Find where the given text appears and provide that cell's center as [x, y] coordinate. 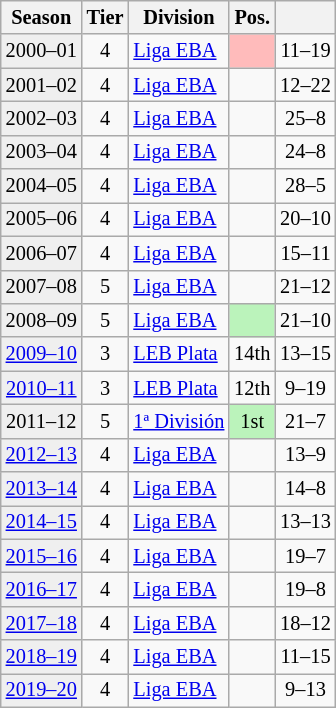
Season [42, 17]
9–13 [306, 690]
14th [252, 354]
9–19 [306, 388]
2006–07 [42, 253]
24–8 [306, 152]
2008–09 [42, 320]
2003–04 [42, 152]
13–9 [306, 455]
11–19 [306, 51]
12–22 [306, 85]
Division [178, 17]
2011–12 [42, 421]
11–15 [306, 657]
2017–18 [42, 623]
2009–10 [42, 354]
18–12 [306, 623]
21–7 [306, 421]
25–8 [306, 118]
21–10 [306, 320]
12th [252, 388]
2012–13 [42, 455]
14–8 [306, 489]
19–8 [306, 589]
2001–02 [42, 85]
2005–06 [42, 219]
2014–15 [42, 522]
2018–19 [42, 657]
21–12 [306, 287]
1st [252, 421]
2016–17 [42, 589]
2015–16 [42, 556]
19–7 [306, 556]
Tier [106, 17]
20–10 [306, 219]
1ª División [178, 421]
2000–01 [42, 51]
2013–14 [42, 489]
13–13 [306, 522]
28–5 [306, 186]
2010–11 [42, 388]
2002–03 [42, 118]
15–11 [306, 253]
Pos. [252, 17]
13–15 [306, 354]
2004–05 [42, 186]
2019–20 [42, 690]
2007–08 [42, 287]
